Find where the given text appears and provide that cell's center as [X, Y] coordinate. 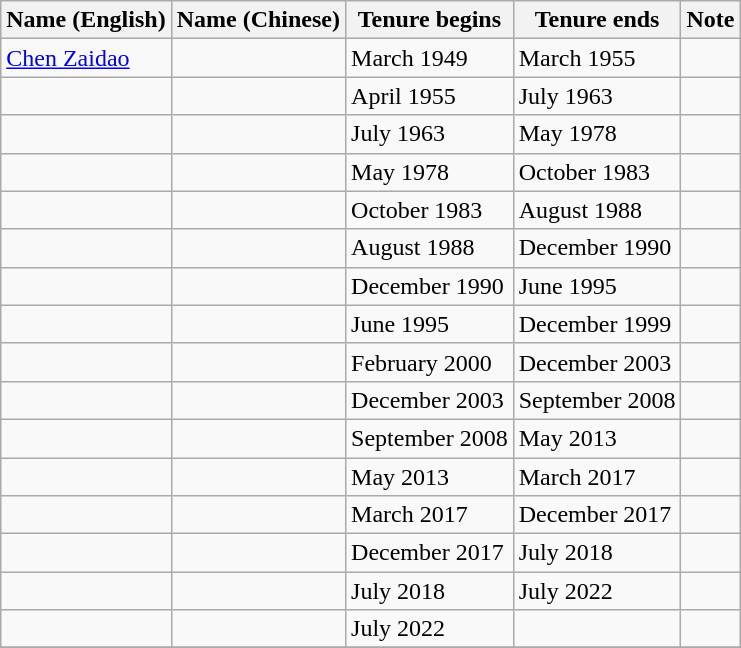
Note [710, 20]
Name (Chinese) [258, 20]
April 1955 [430, 96]
February 2000 [430, 362]
March 1955 [597, 58]
Tenure begins [430, 20]
March 1949 [430, 58]
Chen Zaidao [86, 58]
Tenure ends [597, 20]
December 1999 [597, 324]
Name (English) [86, 20]
